Extract the (x, y) coordinate from the center of the cell holding the provided text.  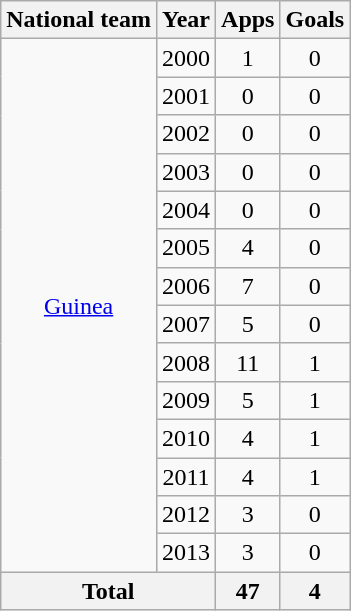
7 (248, 286)
2004 (186, 210)
National team (79, 20)
2003 (186, 172)
2007 (186, 324)
2013 (186, 553)
2001 (186, 96)
2002 (186, 134)
2005 (186, 248)
Total (108, 591)
2009 (186, 400)
Guinea (79, 306)
Apps (248, 20)
Goals (315, 20)
2012 (186, 515)
Year (186, 20)
11 (248, 362)
2000 (186, 58)
2006 (186, 286)
47 (248, 591)
2010 (186, 438)
2008 (186, 362)
2011 (186, 477)
